Return the (x, y) coordinate for the center point of the cell that contains the specified text.  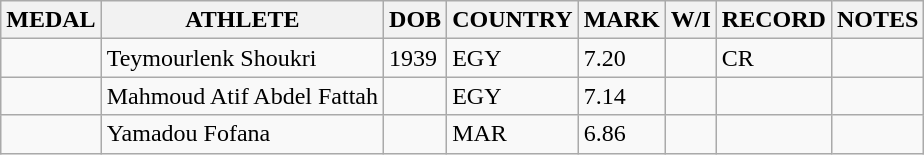
MEDAL (51, 20)
DOB (416, 20)
7.20 (622, 58)
MAR (513, 134)
7.14 (622, 96)
MARK (622, 20)
ATHLETE (242, 20)
CR (774, 58)
Yamadou Fofana (242, 134)
Teymourlenk Shoukri (242, 58)
1939 (416, 58)
COUNTRY (513, 20)
Mahmoud Atif Abdel Fattah (242, 96)
RECORD (774, 20)
6.86 (622, 134)
W/I (690, 20)
NOTES (877, 20)
